Extract the [x, y] coordinate from the center of the cell holding the provided text.  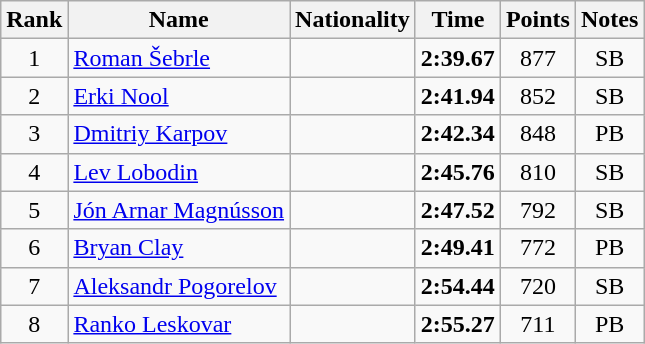
Nationality [353, 20]
2:55.27 [458, 324]
2:42.34 [458, 134]
Notes [609, 20]
772 [538, 248]
4 [34, 172]
720 [538, 286]
Erki Nool [179, 96]
2:41.94 [458, 96]
6 [34, 248]
877 [538, 58]
1 [34, 58]
2:49.41 [458, 248]
Jón Arnar Magnússon [179, 210]
852 [538, 96]
Roman Šebrle [179, 58]
Points [538, 20]
Name [179, 20]
Bryan Clay [179, 248]
2:39.67 [458, 58]
Lev Lobodin [179, 172]
Time [458, 20]
3 [34, 134]
Rank [34, 20]
792 [538, 210]
Dmitriy Karpov [179, 134]
2:47.52 [458, 210]
2:45.76 [458, 172]
2:54.44 [458, 286]
7 [34, 286]
Ranko Leskovar [179, 324]
848 [538, 134]
810 [538, 172]
5 [34, 210]
Aleksandr Pogorelov [179, 286]
2 [34, 96]
8 [34, 324]
711 [538, 324]
